From the cell containing the given text, extract its center point as [x, y] coordinate. 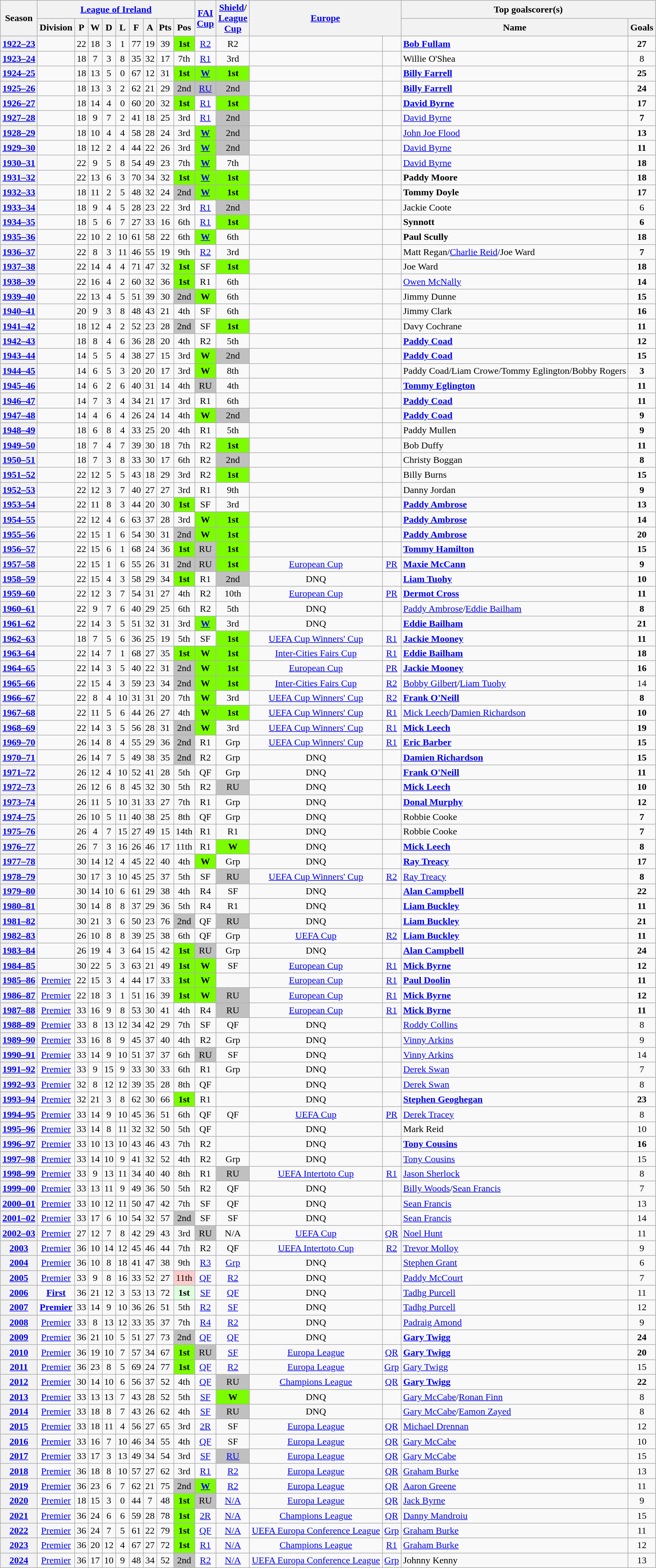
2009 [19, 1337]
Jason Sherlock [514, 1174]
1989–90 [19, 1040]
73 [165, 1337]
1929–30 [19, 148]
Paddy Coad/Liam Crowe/Tommy Eglington/Bobby Rogers [514, 371]
79 [165, 1530]
1975–76 [19, 832]
1924–25 [19, 73]
2023 [19, 1545]
Mick Leech/Damien Richardson [514, 713]
Paddy McCourt [514, 1278]
76 [165, 921]
1954–55 [19, 520]
1960–61 [19, 609]
Dermot Cross [514, 594]
Danny Jordan [514, 490]
1971–72 [19, 772]
1997–98 [19, 1159]
1945–46 [19, 386]
1932–33 [19, 192]
1931–32 [19, 177]
2012 [19, 1382]
1939–40 [19, 296]
1995–96 [19, 1129]
Gary McCabe/Ronan Finn [514, 1397]
2003 [19, 1248]
1934–35 [19, 222]
1993–94 [19, 1099]
1922–23 [19, 44]
1983–84 [19, 951]
Willie O'Shea [514, 59]
Division [56, 27]
1936–37 [19, 252]
1935–36 [19, 237]
Synnott [514, 222]
Owen McNally [514, 282]
66 [165, 1099]
1986–87 [19, 995]
1991–92 [19, 1070]
1952–53 [19, 490]
1996–97 [19, 1144]
Padraig Amond [514, 1322]
Jackie Coote [514, 207]
D [109, 27]
1943–44 [19, 356]
1961–62 [19, 623]
1988–89 [19, 1025]
Johnny Kenny [514, 1560]
1976–77 [19, 847]
1941–42 [19, 326]
1962–63 [19, 638]
Top goalscorer(s) [528, 9]
1933–34 [19, 207]
1944–45 [19, 371]
1925–26 [19, 88]
1956–57 [19, 549]
1938–39 [19, 282]
First [56, 1293]
78 [165, 1516]
John Joe Flood [514, 133]
1928–29 [19, 133]
1947–48 [19, 415]
Paul Scully [514, 237]
1977–78 [19, 861]
1949–50 [19, 445]
1972–73 [19, 787]
2006 [19, 1293]
1955–56 [19, 534]
Tommy Eglington [514, 386]
2001–02 [19, 1218]
Tommy Hamilton [514, 549]
1970–71 [19, 757]
1923–24 [19, 59]
Jack Byrne [514, 1501]
Danny Mandroiu [514, 1516]
Damien Richardson [514, 757]
64 [136, 951]
Eric Barber [514, 743]
2007 [19, 1307]
2002–03 [19, 1233]
Liam Tuohy [514, 579]
71 [136, 267]
1942–43 [19, 341]
2019 [19, 1486]
Matt Regan/Charlie Reid/Joe Ward [514, 252]
1948–49 [19, 430]
Jimmy Clark [514, 311]
1946–47 [19, 400]
Stephen Grant [514, 1263]
2011 [19, 1367]
Derek Tracey [514, 1114]
1979–80 [19, 891]
75 [165, 1486]
L [123, 27]
Billy Burns [514, 475]
1984–85 [19, 966]
2008 [19, 1322]
Goals [642, 27]
14th [184, 832]
F [136, 27]
Gary McCabe/Eamon Zayed [514, 1412]
Noel Hunt [514, 1233]
Bob Fullam [514, 44]
1930–31 [19, 163]
1980–81 [19, 906]
Mark Reid [514, 1129]
2014 [19, 1412]
2022 [19, 1530]
1998–99 [19, 1174]
Roddy Collins [514, 1025]
70 [136, 177]
Name [514, 27]
A [150, 27]
Tommy Doyle [514, 192]
1950–51 [19, 460]
Europe [325, 18]
1966–67 [19, 698]
Paddy Ambrose/Eddie Bailham [514, 609]
2020 [19, 1501]
2010 [19, 1352]
1953–54 [19, 505]
2017 [19, 1456]
Davy Cochrane [514, 326]
Billy Woods/Sean Francis [514, 1189]
Joe Ward [514, 267]
1987–88 [19, 1010]
2004 [19, 1263]
1982–83 [19, 936]
1974–75 [19, 817]
1992–93 [19, 1084]
1973–74 [19, 802]
1926–27 [19, 103]
2005 [19, 1278]
R3 [206, 1263]
1968–69 [19, 728]
1965–66 [19, 683]
Pts [165, 27]
2013 [19, 1397]
Paddy Moore [514, 177]
Season [19, 18]
1985–86 [19, 980]
1957–58 [19, 564]
1958–59 [19, 579]
2016 [19, 1441]
P [81, 27]
League of Ireland [116, 9]
1990–91 [19, 1055]
Bobby Gilbert/Liam Tuohy [514, 683]
65 [165, 1427]
Maxie McCann [514, 564]
1967–68 [19, 713]
1959–60 [19, 594]
Aaron Greene [514, 1486]
FAICup [206, 18]
2018 [19, 1471]
1951–52 [19, 475]
1964–65 [19, 668]
1999–00 [19, 1189]
2015 [19, 1427]
1940–41 [19, 311]
1978–79 [19, 876]
Shield/LeagueCup [233, 18]
Christy Boggan [514, 460]
Donal Murphy [514, 802]
Bob Duffy [514, 445]
1927–28 [19, 118]
Stephen Geoghegan [514, 1099]
1963–64 [19, 653]
1937–38 [19, 267]
Jimmy Dunne [514, 296]
1969–70 [19, 743]
1981–82 [19, 921]
Paddy Mullen [514, 430]
2021 [19, 1516]
1994–95 [19, 1114]
Paul Doolin [514, 980]
2024 [19, 1560]
Trevor Molloy [514, 1248]
10th [233, 594]
Michael Drennan [514, 1427]
Pos [184, 27]
69 [136, 1367]
2000–01 [19, 1204]
